Return (x, y) of the center of cell containing provided text 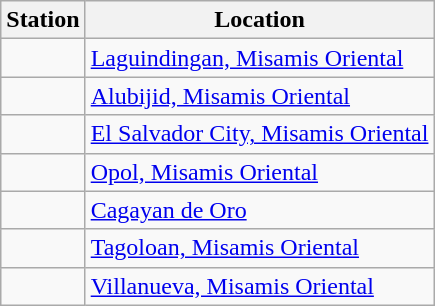
Station (43, 20)
Laguindingan, Misamis Oriental (260, 58)
Location (260, 20)
El Salvador City, Misamis Oriental (260, 134)
Alubijid, Misamis Oriental (260, 96)
Opol, Misamis Oriental (260, 172)
Villanueva, Misamis Oriental (260, 286)
Tagoloan, Misamis Oriental (260, 248)
Cagayan de Oro (260, 210)
